Identify which cell holds the provided text, then report its (X, Y) central coordinate. 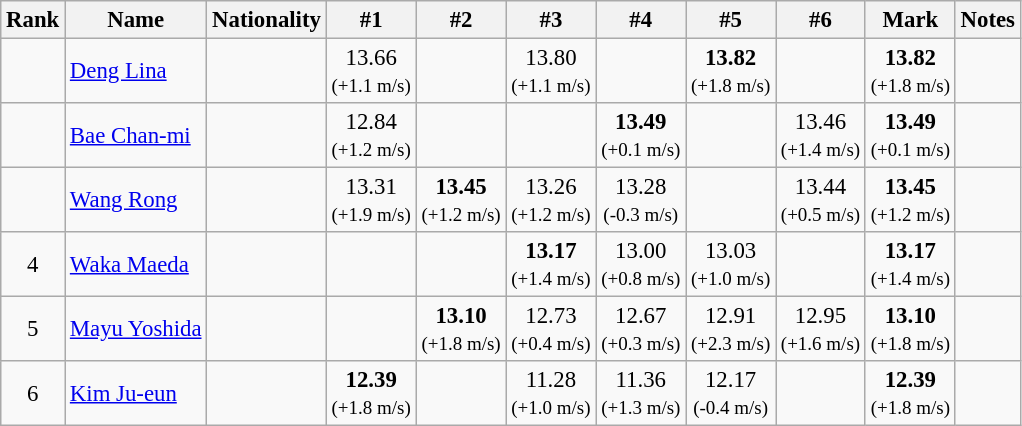
Deng Lina (136, 72)
13.28 (-0.3 m/s) (641, 200)
5 (33, 330)
13.00 (+0.8 m/s) (641, 264)
13.66 (+1.1 m/s) (371, 72)
13.31 (+1.9 m/s) (371, 200)
12.67 (+0.3 m/s) (641, 330)
Rank (33, 20)
Notes (988, 20)
#1 (371, 20)
13.03 (+1.0 m/s) (731, 264)
Wang Rong (136, 200)
Name (136, 20)
13.80 (+1.1 m/s) (551, 72)
Bae Chan-mi (136, 136)
#6 (821, 20)
13.46 (+1.4 m/s) (821, 136)
12.95 (+1.6 m/s) (821, 330)
#4 (641, 20)
Mayu Yoshida (136, 330)
13.26 (+1.2 m/s) (551, 200)
#5 (731, 20)
12.73 (+0.4 m/s) (551, 330)
Nationality (266, 20)
#2 (461, 20)
13.44 (+0.5 m/s) (821, 200)
4 (33, 264)
12.84 (+1.2 m/s) (371, 136)
Mark (910, 20)
12.91 (+2.3 m/s) (731, 330)
#3 (551, 20)
Waka Maeda (136, 264)
